Capture the cell that displays the provided text and extract its [x, y] central coordinate. 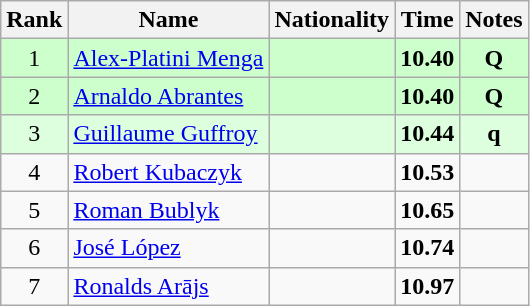
7 [34, 286]
q [494, 134]
10.65 [428, 210]
Arnaldo Abrantes [168, 96]
Nationality [332, 20]
José López [168, 248]
Time [428, 20]
Notes [494, 20]
Guillaume Guffroy [168, 134]
10.53 [428, 172]
6 [34, 248]
10.97 [428, 286]
Roman Bublyk [168, 210]
Ronalds Arājs [168, 286]
10.74 [428, 248]
Name [168, 20]
5 [34, 210]
2 [34, 96]
4 [34, 172]
Rank [34, 20]
3 [34, 134]
1 [34, 58]
Robert Kubaczyk [168, 172]
10.44 [428, 134]
Alex-Platini Menga [168, 58]
